From the cell containing the given text, extract its center point as (x, y) coordinate. 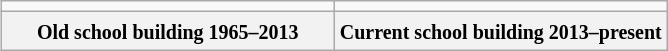
Old school building 1965–2013 (168, 31)
Current school building 2013–present (500, 31)
